Find where the given text appears and provide that cell's center as [X, Y] coordinate. 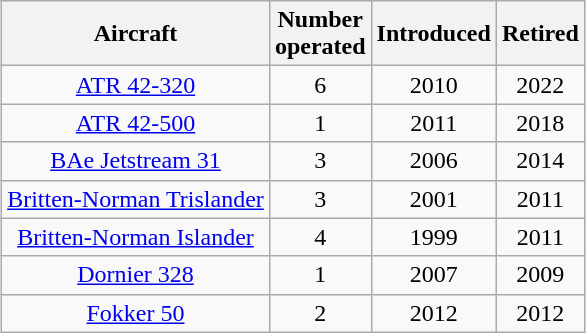
2014 [540, 161]
2009 [540, 275]
4 [320, 237]
1999 [434, 237]
Introduced [434, 34]
ATR 42-500 [136, 123]
6 [320, 85]
2001 [434, 199]
Dornier 328 [136, 275]
2007 [434, 275]
Britten-Norman Trislander [136, 199]
2006 [434, 161]
Britten-Norman Islander [136, 237]
2022 [540, 85]
Number operated [320, 34]
2 [320, 313]
2018 [540, 123]
ATR 42-320 [136, 85]
Aircraft [136, 34]
Retired [540, 34]
BAe Jetstream 31 [136, 161]
2010 [434, 85]
Fokker 50 [136, 313]
